Return (X, Y) of the center of cell containing provided text 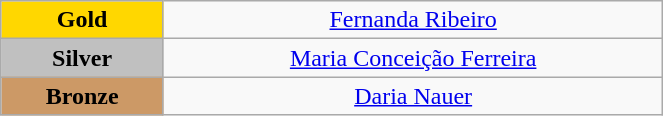
Bronze (82, 96)
Silver (82, 58)
Maria Conceição Ferreira (412, 58)
Daria Nauer (412, 96)
Fernanda Ribeiro (412, 20)
Gold (82, 20)
